For the text-containing cell, return its midpoint in (x, y) coordinate format. 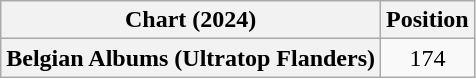
Chart (2024) (191, 20)
174 (428, 58)
Belgian Albums (Ultratop Flanders) (191, 58)
Position (428, 20)
